Pinpoint the cell where the given text exists, returning its (X, Y) midpoint coordinate. 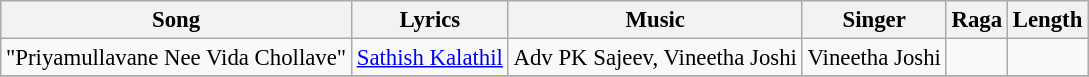
Music (655, 20)
Length (1047, 20)
Song (176, 20)
Raga (976, 20)
"Priyamullavane Nee Vida Chollave" (176, 58)
Singer (874, 20)
Vineetha Joshi (874, 58)
Lyrics (430, 20)
Adv PK Sajeev, Vineetha Joshi (655, 58)
Sathish Kalathil (430, 58)
